Output the [x, y] coordinate of the center of the cell containing the given text.  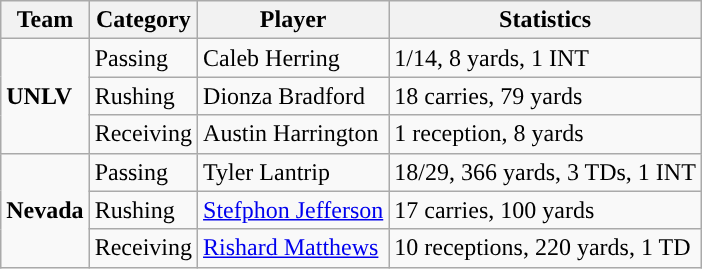
UNLV [45, 96]
Nevada [45, 210]
18 carries, 79 yards [546, 96]
17 carries, 100 yards [546, 210]
Team [45, 20]
Stefphon Jefferson [294, 210]
Rishard Matthews [294, 248]
Dionza Bradford [294, 96]
1/14, 8 yards, 1 INT [546, 58]
Austin Harrington [294, 134]
Caleb Herring [294, 58]
Category [143, 20]
10 receptions, 220 yards, 1 TD [546, 248]
Tyler Lantrip [294, 172]
Player [294, 20]
18/29, 366 yards, 3 TDs, 1 INT [546, 172]
1 reception, 8 yards [546, 134]
Statistics [546, 20]
